Return (X, Y) of the center of cell containing provided text 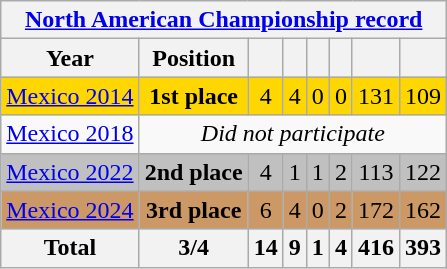
Did not participate (292, 134)
109 (424, 96)
393 (424, 248)
1st place (194, 96)
Mexico 2024 (70, 210)
131 (376, 96)
2nd place (194, 172)
416 (376, 248)
Total (70, 248)
172 (376, 210)
Year (70, 58)
Mexico 2022 (70, 172)
14 (266, 248)
Position (194, 58)
Mexico 2018 (70, 134)
162 (424, 210)
Mexico 2014 (70, 96)
6 (266, 210)
122 (424, 172)
North American Championship record (224, 20)
3/4 (194, 248)
113 (376, 172)
9 (294, 248)
3rd place (194, 210)
